Capture the cell that displays the provided text and extract its (x, y) central coordinate. 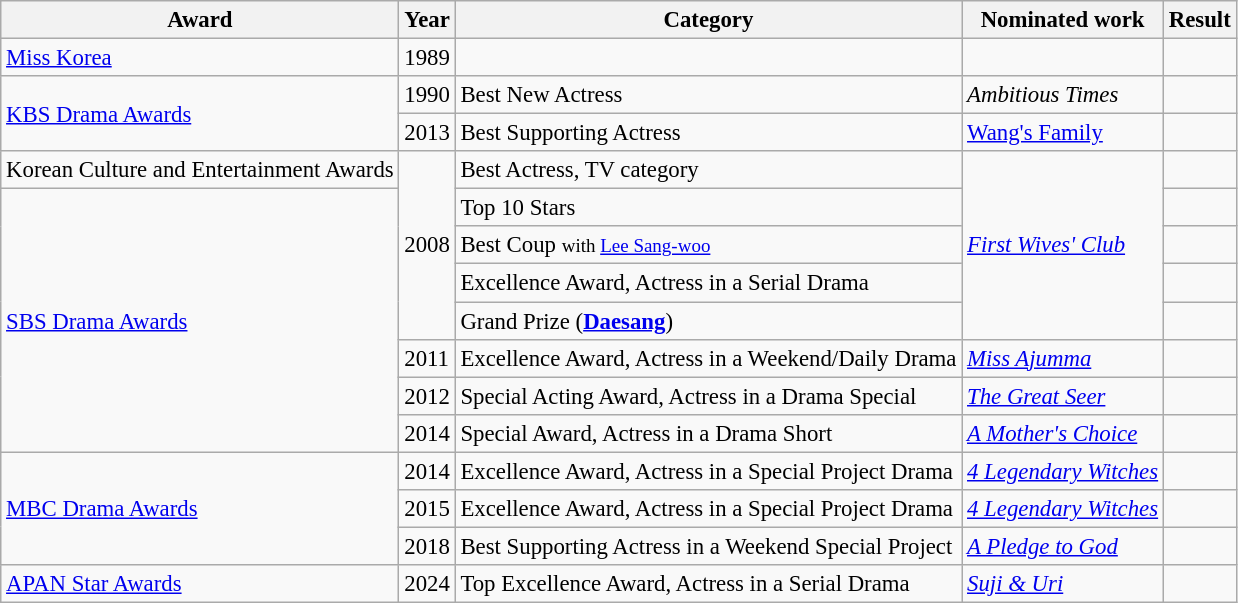
1990 (427, 95)
The Great Seer (1063, 396)
Excellence Award, Actress in a Weekend/Daily Drama (708, 358)
Miss Ajumma (1063, 358)
2012 (427, 396)
Best New Actress (708, 95)
Award (200, 20)
Excellence Award, Actress in a Serial Drama (708, 283)
1989 (427, 58)
2008 (427, 245)
Best Supporting Actress (708, 133)
Wang's Family (1063, 133)
SBS Drama Awards (200, 320)
Miss Korea (200, 58)
2013 (427, 133)
Korean Culture and Entertainment Awards (200, 170)
Grand Prize (Daesang) (708, 321)
Ambitious Times (1063, 95)
2011 (427, 358)
2015 (427, 509)
Suji & Uri (1063, 584)
Special Acting Award, Actress in a Drama Special (708, 396)
Nominated work (1063, 20)
Result (1200, 20)
MBC Drama Awards (200, 508)
Top 10 Stars (708, 208)
KBS Drama Awards (200, 114)
2024 (427, 584)
Best Coup with Lee Sang-woo (708, 245)
Best Actress, TV category (708, 170)
A Mother's Choice (1063, 433)
Best Supporting Actress in a Weekend Special Project (708, 546)
Top Excellence Award, Actress in a Serial Drama (708, 584)
Special Award, Actress in a Drama Short (708, 433)
Year (427, 20)
A Pledge to God (1063, 546)
First Wives' Club (1063, 245)
APAN Star Awards (200, 584)
2018 (427, 546)
Category (708, 20)
